Search for the cell housing the specified text and yield its [x, y] center coordinate. 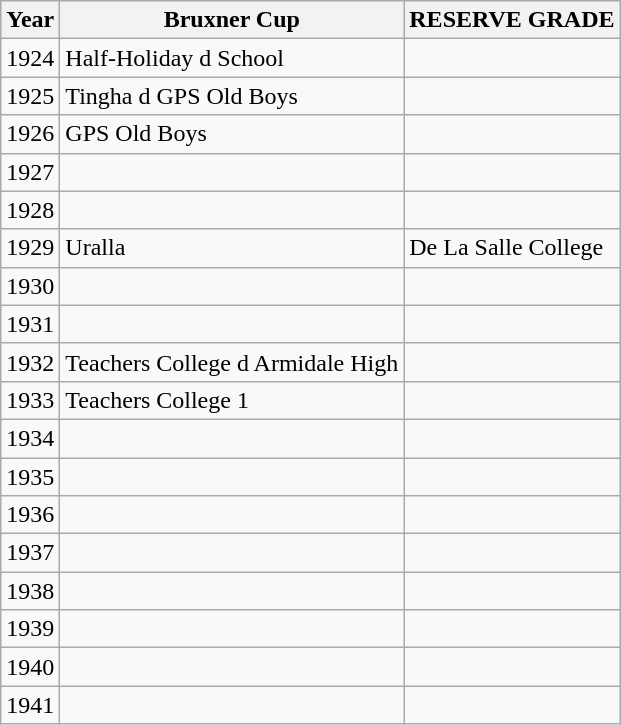
1928 [30, 210]
Half-Holiday d School [232, 58]
Tingha d GPS Old Boys [232, 96]
1933 [30, 400]
Bruxner Cup [232, 20]
1935 [30, 477]
RESERVE GRADE [512, 20]
1937 [30, 553]
1924 [30, 58]
1926 [30, 134]
1931 [30, 324]
Uralla [232, 248]
1939 [30, 629]
Teachers College 1 [232, 400]
1925 [30, 96]
GPS Old Boys [232, 134]
1927 [30, 172]
Year [30, 20]
1930 [30, 286]
1936 [30, 515]
1934 [30, 438]
1941 [30, 705]
1940 [30, 667]
1929 [30, 248]
De La Salle College [512, 248]
1938 [30, 591]
1932 [30, 362]
Teachers College d Armidale High [232, 362]
